Provide the (x, y) coordinate of the cell's center where the given text is located.  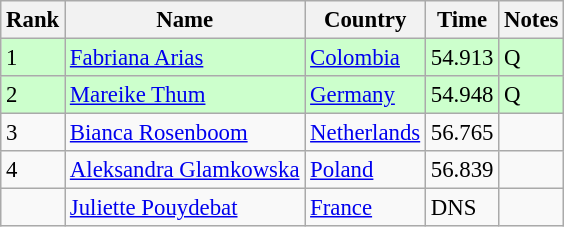
Netherlands (366, 133)
Colombia (366, 58)
Poland (366, 170)
Fabriana Arias (185, 58)
DNS (462, 208)
56.765 (462, 133)
4 (33, 170)
Aleksandra Glamkowska (185, 170)
1 (33, 58)
Rank (33, 20)
Time (462, 20)
2 (33, 95)
Country (366, 20)
Bianca Rosenboom (185, 133)
Germany (366, 95)
56.839 (462, 170)
3 (33, 133)
54.913 (462, 58)
Mareike Thum (185, 95)
Notes (532, 20)
54.948 (462, 95)
Juliette Pouydebat (185, 208)
Name (185, 20)
France (366, 208)
